Scan for the cell matching the given text and deliver its (X, Y) coordinate at center. 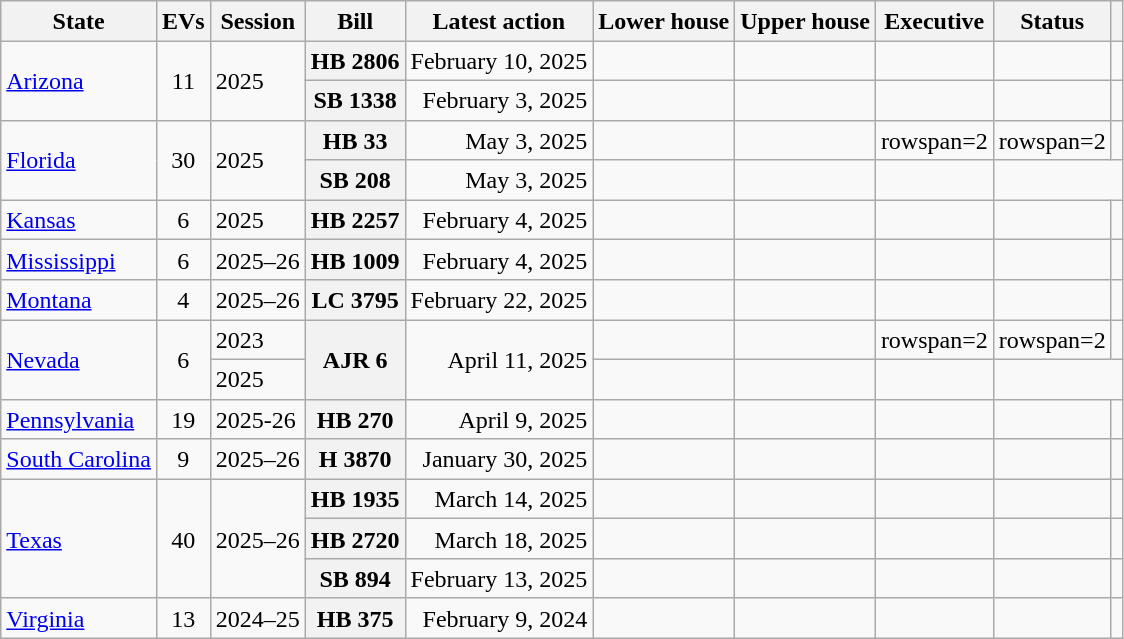
February 10, 2025 (499, 61)
State (79, 21)
Pennsylvania (79, 419)
January 30, 2025 (499, 459)
13 (183, 618)
Texas (79, 539)
February 22, 2025 (499, 300)
Lower house (664, 21)
Virginia (79, 618)
Arizona (79, 81)
HB 2720 (355, 539)
Bill (355, 21)
Upper house (806, 21)
EVs (183, 21)
Status (1052, 21)
19 (183, 419)
LC 3795 (355, 300)
February 13, 2025 (499, 579)
Kansas (79, 220)
30 (183, 160)
40 (183, 539)
H 3870 (355, 459)
HB 375 (355, 618)
South Carolina (79, 459)
Executive (934, 21)
Montana (79, 300)
4 (183, 300)
Latest action (499, 21)
2025-26 (258, 419)
Florida (79, 160)
SB 208 (355, 180)
HB 270 (355, 419)
April 9, 2025 (499, 419)
Mississippi (79, 260)
HB 33 (355, 140)
9 (183, 459)
March 14, 2025 (499, 499)
April 11, 2025 (499, 360)
Nevada (79, 360)
HB 1009 (355, 260)
11 (183, 81)
February 9, 2024 (499, 618)
AJR 6 (355, 360)
HB 2257 (355, 220)
Session (258, 21)
SB 1338 (355, 100)
HB 1935 (355, 499)
February 3, 2025 (499, 100)
2023 (258, 340)
March 18, 2025 (499, 539)
SB 894 (355, 579)
2024–25 (258, 618)
HB 2806 (355, 61)
